Provide the (X, Y) coordinate of the cell's center where the given text is located.  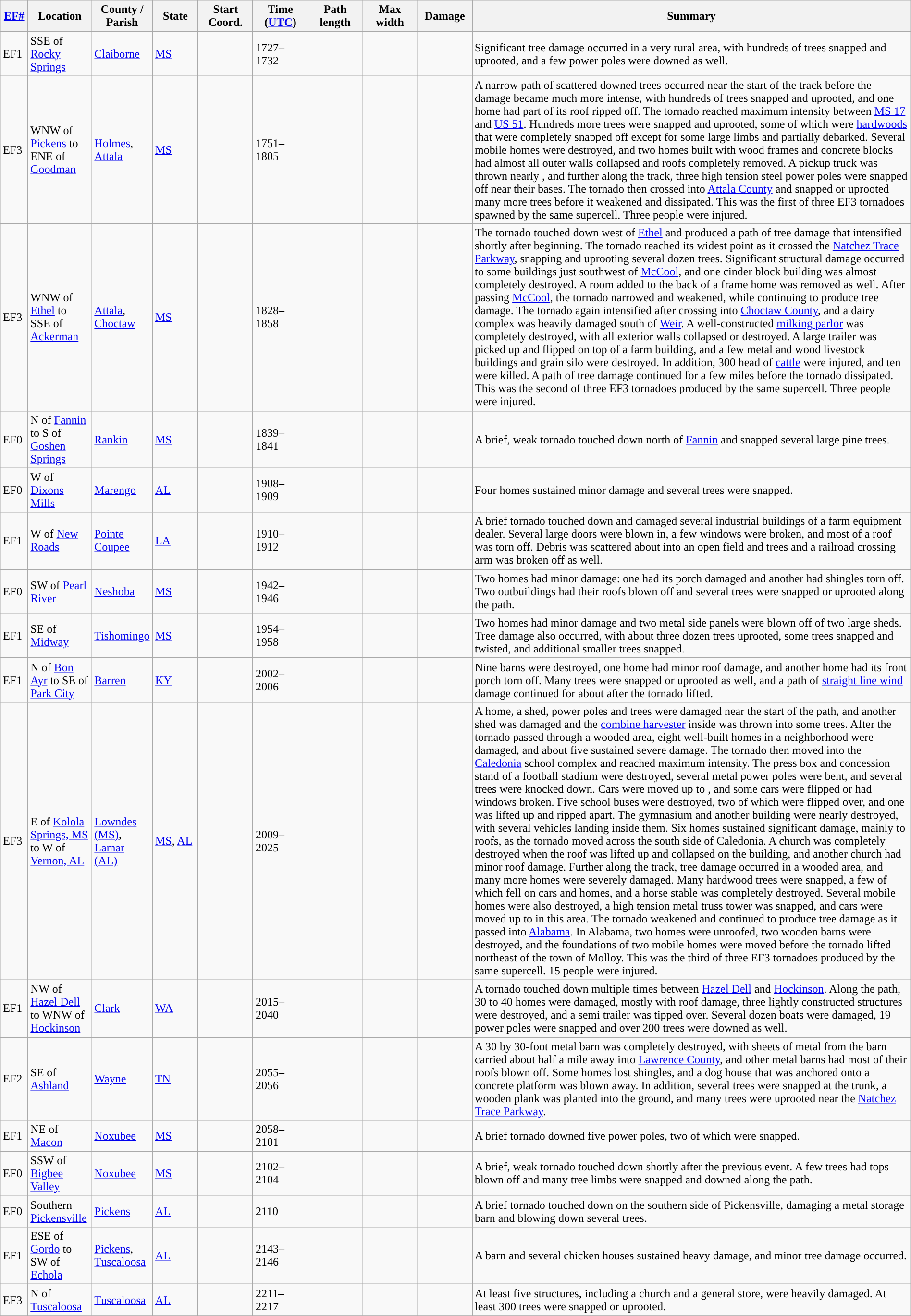
Attala, Choctaw (122, 317)
Max width (390, 16)
WNW of Pickens to ENE of Goodman (60, 150)
MS, AL (175, 841)
2102–2104 (280, 1174)
2002–2006 (280, 680)
Tuscaloosa (122, 1300)
LA (175, 541)
Clark (122, 1008)
N of Tuscaloosa (60, 1300)
1908–1909 (280, 490)
SE of Ashland (60, 1078)
Barren (122, 680)
1839–1841 (280, 439)
Lowndes (MS), Lamar (AL) (122, 841)
Four homes sustained minor damage and several trees were snapped. (692, 490)
1910–1912 (280, 541)
W of New Roads (60, 541)
A brief tornado downed five power poles, two of which were snapped. (692, 1136)
KY (175, 680)
SSW of Bigbee Valley (60, 1174)
Marengo (122, 490)
SE of Midway (60, 636)
2009–2025 (280, 841)
Wayne (122, 1078)
Pointe Coupee (122, 541)
SSE of Rocky Springs (60, 54)
2058–2101 (280, 1136)
A barn and several chicken houses sustained heavy damage, and minor tree damage occurred. (692, 1256)
Pickens, Tuscaloosa (122, 1256)
1751–1805 (280, 150)
Rankin (122, 439)
SW of Pearl River (60, 591)
NW of Hazel Dell to WNW of Hockinson (60, 1008)
Path length (335, 16)
EF# (14, 16)
WA (175, 1008)
2110 (280, 1212)
Claiborne (122, 54)
1942–1946 (280, 591)
Time (UTC) (280, 16)
A brief tornado touched down on the southern side of Pickensville, damaging a metal storage barn and blowing down several trees. (692, 1212)
2015–2040 (280, 1008)
County / Parish (122, 16)
Holmes, Attala (122, 150)
Summary (692, 16)
Location (60, 16)
NE of Macon (60, 1136)
WNW of Ethel to SSE of Ackerman (60, 317)
1954–1958 (280, 636)
EF2 (14, 1078)
E of Kolola Springs, MS to W of Vernon, AL (60, 841)
N of Fannin to S of Goshen Springs (60, 439)
At least five structures, including a church and a general store, were heavily damaged. At least 300 trees were snapped or uprooted. (692, 1300)
Damage (445, 16)
TN (175, 1078)
State (175, 16)
Significant tree damage occurred in a very rural area, with hundreds of trees snapped and uprooted, and a few power poles were downed as well. (692, 54)
Southern Pickensville (60, 1212)
Start Coord. (225, 16)
2211–2217 (280, 1300)
A brief, weak tornado touched down north of Fannin and snapped several large pine trees. (692, 439)
Pickens (122, 1212)
W of Dixons Mills (60, 490)
Neshoba (122, 591)
2143–2146 (280, 1256)
1727–1732 (280, 54)
N of Bon Ayr to SE of Park City (60, 680)
2055–2056 (280, 1078)
ESE of Gordo to SW of Echola (60, 1256)
1828–1858 (280, 317)
Tishomingo (122, 636)
